Locate the cell with the specified text and output its (X, Y) center coordinate. 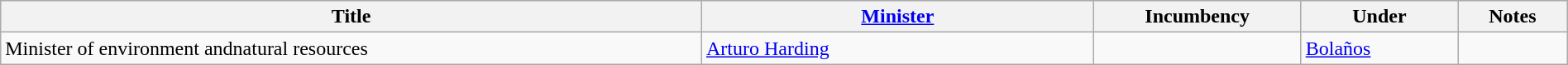
Arturo Harding (898, 48)
Notes (1513, 17)
Title (351, 17)
Bolaños (1379, 48)
Minister of environment andnatural resources (351, 48)
Incumbency (1198, 17)
Minister (898, 17)
Under (1379, 17)
